Determine the [X, Y] coordinate at the center of the cell enclosing the given text.  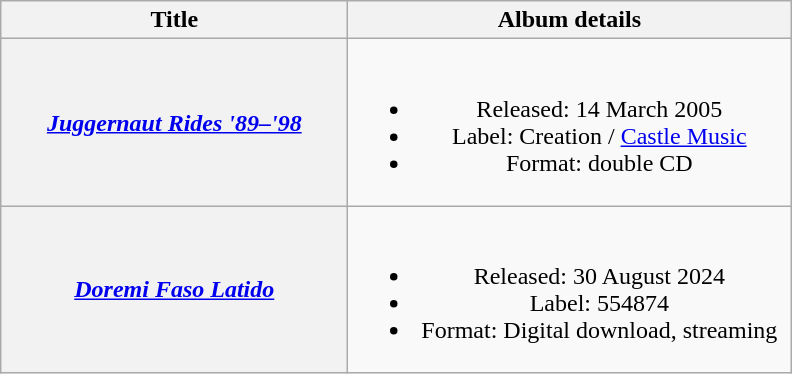
Juggernaut Rides '89–'98 [174, 122]
Released: 14 March 2005Label: Creation / Castle MusicFormat: double CD [570, 122]
Album details [570, 20]
Title [174, 20]
Doremi Faso Latido [174, 290]
Released: 30 August 2024Label: 554874Format: Digital download, streaming [570, 290]
